Return the (x, y) coordinate for the center point of the cell that contains the specified text.  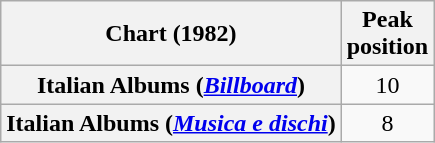
10 (387, 85)
Italian Albums (Billboard) (171, 85)
Chart (1982) (171, 34)
8 (387, 123)
Italian Albums (Musica e dischi) (171, 123)
Peakposition (387, 34)
